Determine the (x, y) coordinate at the center of the cell enclosing the given text.  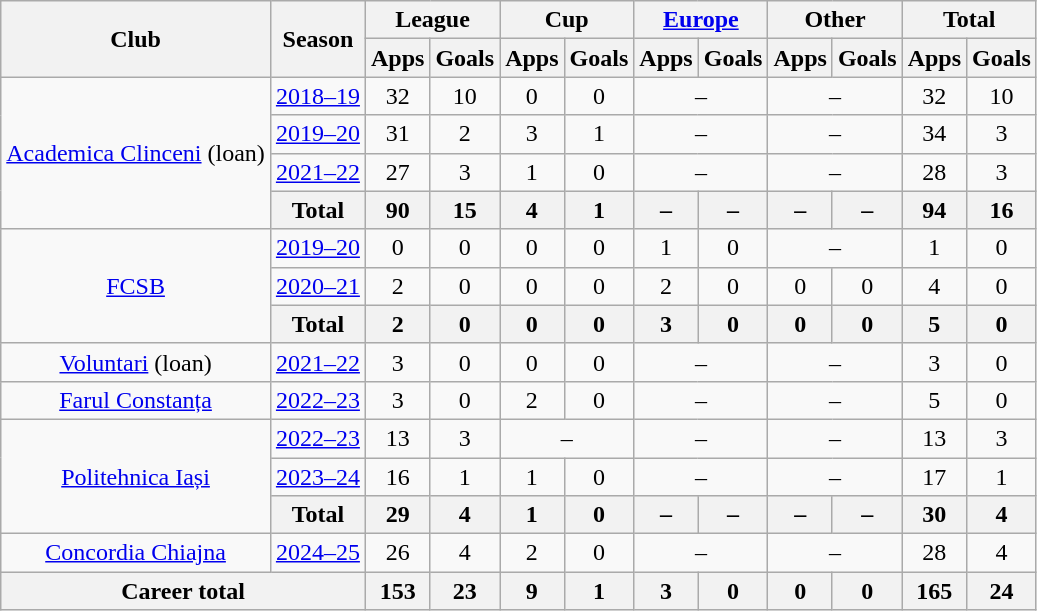
27 (397, 172)
2020–21 (318, 286)
Cup (567, 20)
34 (934, 134)
15 (465, 210)
17 (934, 477)
Academica Clinceni (loan) (136, 153)
31 (397, 134)
2023–24 (318, 477)
League (432, 20)
23 (465, 591)
Career total (184, 591)
2024–25 (318, 553)
24 (1002, 591)
Voluntari (loan) (136, 362)
94 (934, 210)
165 (934, 591)
Concordia Chiajna (136, 553)
Other (835, 20)
Europe (701, 20)
90 (397, 210)
153 (397, 591)
26 (397, 553)
2018–19 (318, 96)
Farul Constanța (136, 400)
FCSB (136, 286)
Club (136, 39)
Politehnica Iași (136, 476)
29 (397, 515)
Season (318, 39)
30 (934, 515)
9 (532, 591)
